Capture the cell that displays the provided text and extract its (x, y) central coordinate. 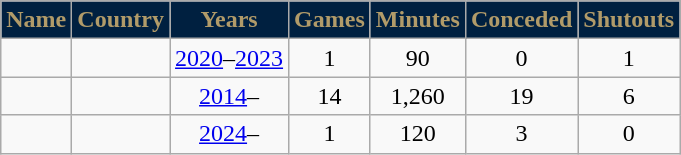
1,260 (418, 96)
120 (418, 134)
3 (521, 134)
Minutes (418, 20)
19 (521, 96)
Country (121, 20)
14 (330, 96)
2024– (230, 134)
2020–2023 (230, 58)
90 (418, 58)
6 (629, 96)
2014– (230, 96)
Conceded (521, 20)
Name (36, 20)
Shutouts (629, 20)
Games (330, 20)
Years (230, 20)
